Output the [x, y] coordinate of the center of the cell containing the given text.  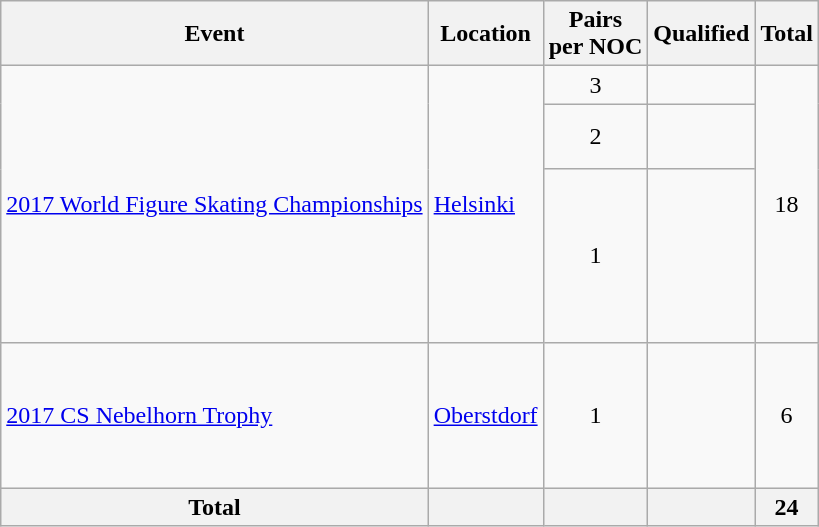
2017 World Figure Skating Championships [214, 204]
18 [787, 204]
Helsinki [486, 204]
Oberstdorf [486, 415]
2 [596, 136]
6 [787, 415]
Pairs per NOC [596, 34]
Location [486, 34]
24 [787, 507]
3 [596, 85]
Event [214, 34]
Qualified [702, 34]
2017 CS Nebelhorn Trophy [214, 415]
